Scan for the cell matching the given text and deliver its [x, y] coordinate at center. 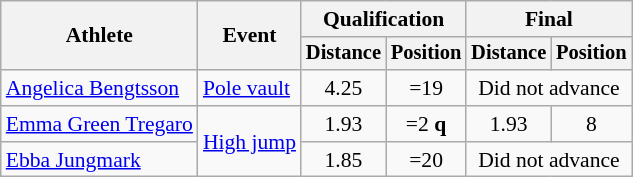
Angelica Bengtsson [100, 88]
Pole vault [250, 88]
=2 q [426, 124]
Qualification [384, 19]
Emma Green Tregaro [100, 124]
Final [548, 19]
4.25 [344, 88]
8 [591, 124]
Did not advance [548, 88]
High jump [250, 142]
Event [250, 36]
Athlete [100, 36]
=19 [426, 88]
